For the text-containing cell, return its midpoint in (X, Y) coordinate format. 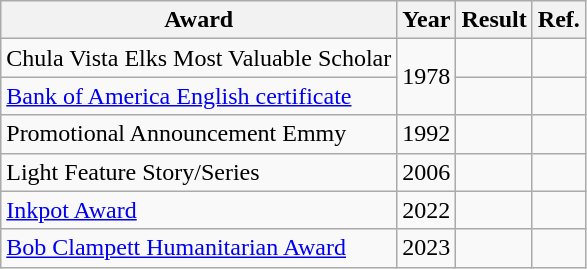
2022 (426, 210)
Result (494, 20)
Award (199, 20)
2023 (426, 248)
1978 (426, 77)
1992 (426, 134)
Inkpot Award (199, 210)
Light Feature Story/Series (199, 172)
Ref. (558, 20)
Bob Clampett Humanitarian Award (199, 248)
Bank of America English certificate (199, 96)
Promotional Announcement Emmy (199, 134)
Year (426, 20)
Chula Vista Elks Most Valuable Scholar (199, 58)
2006 (426, 172)
